Output the (X, Y) coordinate of the center of the cell containing the given text.  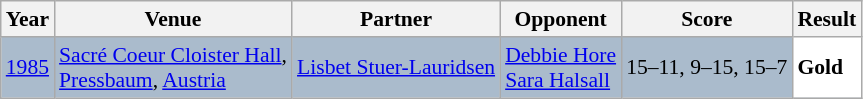
Opponent (560, 19)
Gold (826, 68)
Venue (173, 19)
Year (28, 19)
Result (826, 19)
Score (706, 19)
1985 (28, 68)
Partner (396, 19)
15–11, 9–15, 15–7 (706, 68)
Debbie Hore Sara Halsall (560, 68)
Sacré Coeur Cloister Hall,Pressbaum, Austria (173, 68)
Lisbet Stuer-Lauridsen (396, 68)
